Determine the (X, Y) coordinate at the center of the cell enclosing the given text.  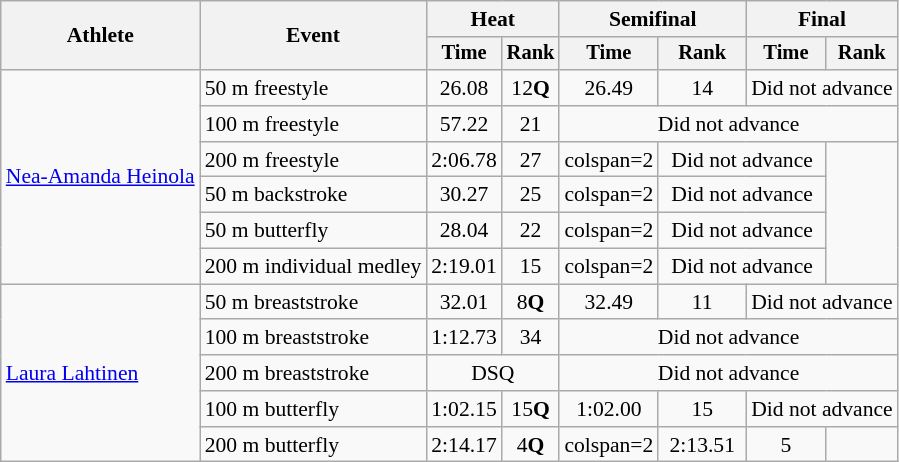
100 m freestyle (314, 124)
1:12.73 (464, 338)
28.04 (464, 231)
50 m freestyle (314, 88)
50 m backstroke (314, 195)
32.01 (464, 302)
57.22 (464, 124)
22 (531, 231)
100 m butterfly (314, 409)
27 (531, 160)
2:06.78 (464, 160)
200 m breaststroke (314, 373)
Nea-Amanda Heinola (100, 177)
8Q (531, 302)
25 (531, 195)
32.49 (608, 302)
50 m butterfly (314, 231)
26.49 (608, 88)
Heat (492, 19)
11 (702, 302)
1:02.00 (608, 409)
Laura Lahtinen (100, 373)
200 m freestyle (314, 160)
100 m breaststroke (314, 338)
50 m breaststroke (314, 302)
Final (822, 19)
1:02.15 (464, 409)
Athlete (100, 36)
30.27 (464, 195)
15Q (531, 409)
2:19.01 (464, 267)
21 (531, 124)
14 (702, 88)
26.08 (464, 88)
200 m individual medley (314, 267)
Event (314, 36)
34 (531, 338)
DSQ (492, 373)
12Q (531, 88)
Semifinal (652, 19)
